Pinpoint the cell where the given text exists, returning its [x, y] midpoint coordinate. 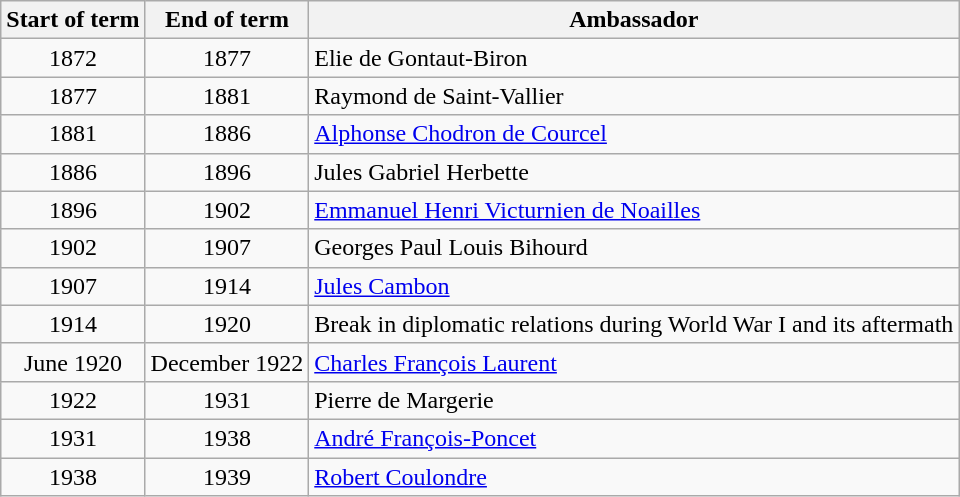
1920 [227, 324]
Pierre de Margerie [634, 400]
Charles François Laurent [634, 362]
Alphonse Chodron de Courcel [634, 134]
Emmanuel Henri Victurnien de Noailles [634, 210]
Jules Gabriel Herbette [634, 172]
December 1922 [227, 362]
Robert Coulondre [634, 477]
Start of term [73, 20]
1922 [73, 400]
Raymond de Saint-Vallier [634, 96]
End of term [227, 20]
André François-Poncet [634, 438]
Break in diplomatic relations during World War I and its aftermath [634, 324]
Ambassador [634, 20]
Georges Paul Louis Bihourd [634, 248]
1939 [227, 477]
Jules Cambon [634, 286]
June 1920 [73, 362]
1872 [73, 58]
Elie de Gontaut-Biron [634, 58]
